Identify which cell holds the provided text, then report its (X, Y) central coordinate. 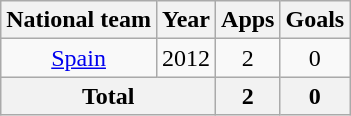
Goals (315, 20)
Total (108, 96)
National team (79, 20)
2012 (186, 58)
Spain (79, 58)
Apps (248, 20)
Year (186, 20)
